Detect which cell encompasses the target text, then output its [x, y] center coordinate. 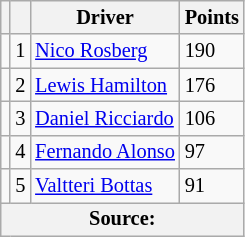
97 [212, 152]
Daniel Ricciardo [105, 118]
190 [212, 51]
4 [20, 152]
Driver [105, 17]
1 [20, 51]
3 [20, 118]
5 [20, 186]
Points [212, 17]
106 [212, 118]
Nico Rosberg [105, 51]
91 [212, 186]
Lewis Hamilton [105, 85]
Valtteri Bottas [105, 186]
Source: [122, 219]
2 [20, 85]
176 [212, 85]
Fernando Alonso [105, 152]
